Scan for the cell matching the given text and deliver its [X, Y] coordinate at center. 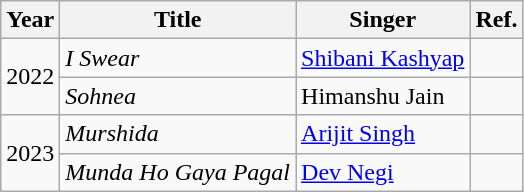
Munda Ho Gaya Pagal [178, 172]
2023 [30, 153]
Arijit Singh [383, 134]
Sohnea [178, 96]
Shibani Kashyap [383, 58]
Murshida [178, 134]
Dev Negi [383, 172]
Ref. [496, 20]
Year [30, 20]
Himanshu Jain [383, 96]
Title [178, 20]
Singer [383, 20]
I Swear [178, 58]
2022 [30, 77]
